Search for the cell housing the specified text and yield its [x, y] center coordinate. 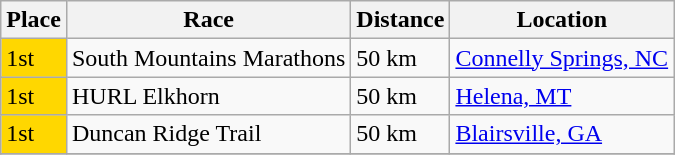
Distance [400, 20]
Helena, MT [562, 96]
HURL Elkhorn [208, 96]
Race [208, 20]
Blairsville, GA [562, 134]
Connelly Springs, NC [562, 58]
South Mountains Marathons [208, 58]
Duncan Ridge Trail [208, 134]
Location [562, 20]
Place [34, 20]
